Determine the [X, Y] coordinate at the center of the cell enclosing the given text.  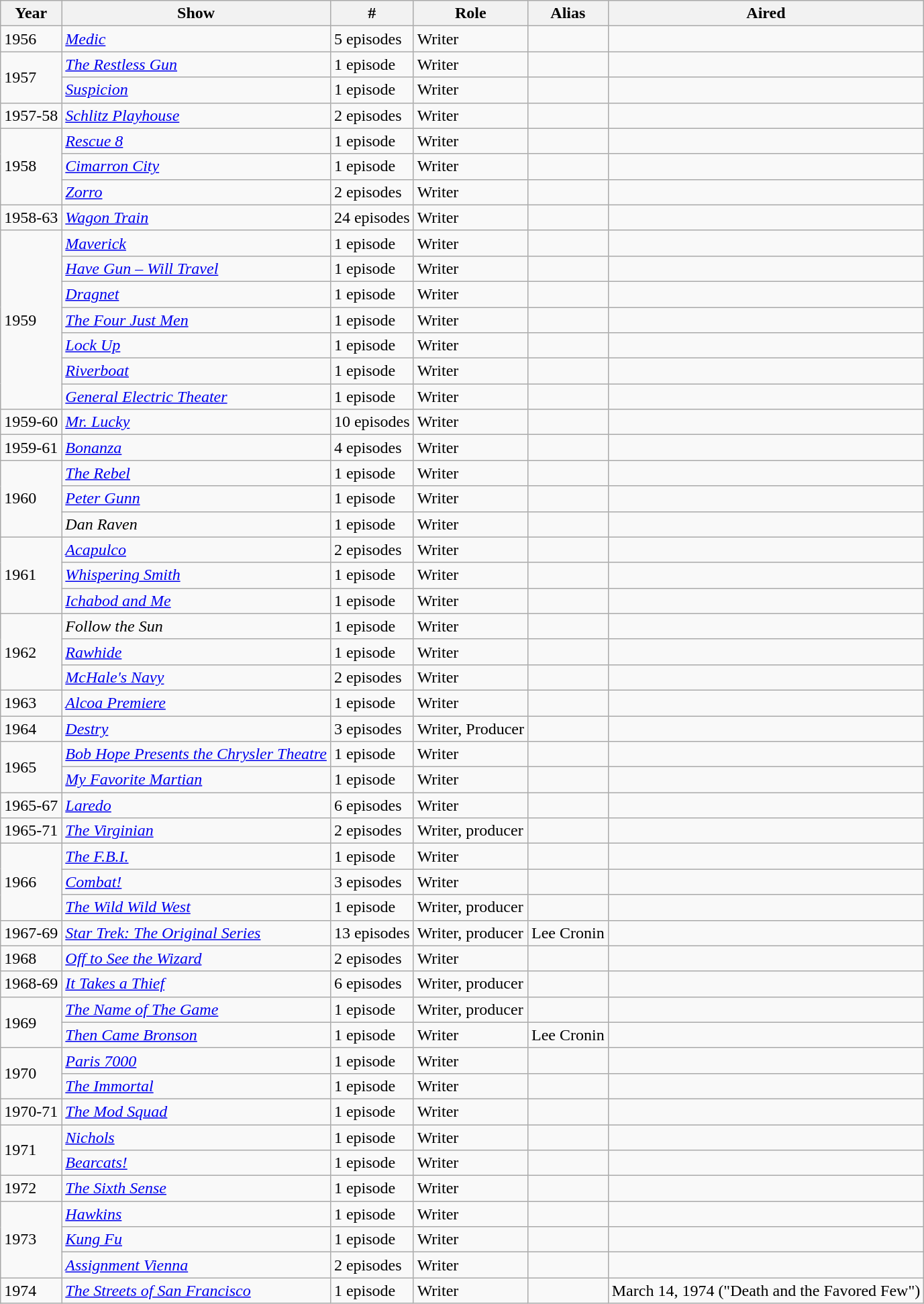
13 episodes [372, 933]
1965 [31, 767]
5 episodes [372, 39]
1961 [31, 575]
Laredo [196, 805]
General Electric Theater [196, 397]
1968 [31, 958]
Have Gun – Will Travel [196, 268]
1957-58 [31, 115]
Off to See the Wizard [196, 958]
Rescue 8 [196, 141]
Aired [766, 13]
The F.B.I. [196, 856]
1968-69 [31, 984]
Whispering Smith [196, 575]
Kung Fu [196, 1240]
Alias [568, 13]
Writer, Producer [470, 728]
Year [31, 13]
1956 [31, 39]
1966 [31, 882]
Wagon Train [196, 217]
1958 [31, 166]
1967-69 [31, 933]
1960 [31, 499]
Follow the Sun [196, 626]
It Takes a Thief [196, 984]
24 episodes [372, 217]
My Favorite Martian [196, 780]
1959-61 [31, 448]
1974 [31, 1291]
Bob Hope Presents the Chrysler Theatre [196, 754]
The Virginian [196, 831]
4 episodes [372, 448]
1959 [31, 319]
Nichols [196, 1138]
1965-71 [31, 831]
1963 [31, 703]
The Four Just Men [196, 320]
Schlitz Playhouse [196, 115]
Cimarron City [196, 166]
Acapulco [196, 550]
Suspicion [196, 90]
The Immortal [196, 1086]
The Name of The Game [196, 1009]
1971 [31, 1150]
Peter Gunn [196, 499]
McHale's Navy [196, 677]
The Streets of San Francisco [196, 1291]
Lock Up [196, 346]
Bearcats! [196, 1163]
1973 [31, 1240]
1964 [31, 728]
10 episodes [372, 422]
Dragnet [196, 294]
1970 [31, 1073]
Mr. Lucky [196, 422]
Dan Raven [196, 524]
1959-60 [31, 422]
1972 [31, 1189]
1970-71 [31, 1111]
Paris 7000 [196, 1060]
Rawhide [196, 652]
Combat! [196, 882]
The Sixth Sense [196, 1189]
The Rebel [196, 473]
1965-67 [31, 805]
Zorro [196, 192]
March 14, 1974 ("Death and the Favored Few") [766, 1291]
Assignment Vienna [196, 1265]
Ichabod and Me [196, 601]
1958-63 [31, 217]
Riverboat [196, 371]
The Mod Squad [196, 1111]
# [372, 13]
Destry [196, 728]
Alcoa Premiere [196, 703]
1957 [31, 77]
The Wild Wild West [196, 907]
Bonanza [196, 448]
Hawkins [196, 1214]
Maverick [196, 243]
1969 [31, 1022]
Role [470, 13]
1962 [31, 652]
Star Trek: The Original Series [196, 933]
Medic [196, 39]
The Restless Gun [196, 64]
Show [196, 13]
Then Came Bronson [196, 1035]
